For the text-containing cell, return its midpoint in [x, y] coordinate format. 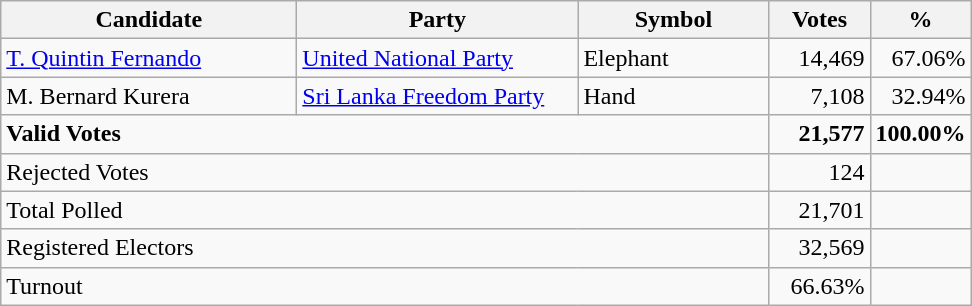
Sri Lanka Freedom Party [438, 96]
Party [438, 20]
Turnout [385, 286]
67.06% [920, 58]
21,701 [820, 210]
Valid Votes [385, 134]
Candidate [149, 20]
100.00% [920, 134]
124 [820, 172]
Rejected Votes [385, 172]
T. Quintin Fernando [149, 58]
66.63% [820, 286]
Hand [674, 96]
M. Bernard Kurera [149, 96]
14,469 [820, 58]
Elephant [674, 58]
United National Party [438, 58]
Registered Electors [385, 248]
32.94% [920, 96]
% [920, 20]
21,577 [820, 134]
Votes [820, 20]
7,108 [820, 96]
32,569 [820, 248]
Symbol [674, 20]
Total Polled [385, 210]
